Pinpoint the cell where the given text exists, returning its [x, y] midpoint coordinate. 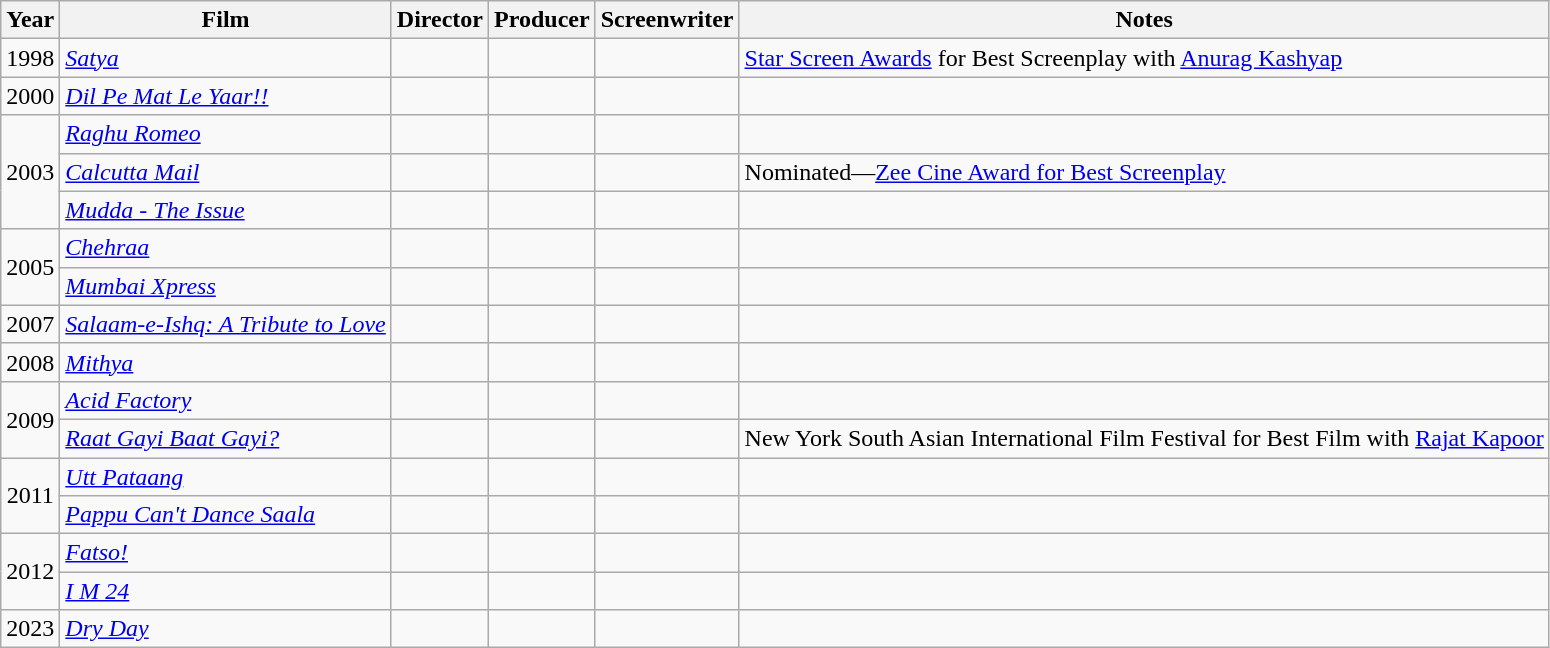
Mithya [226, 362]
Nominated—Zee Cine Award for Best Screenplay [1144, 172]
2003 [30, 172]
Fatso! [226, 553]
Film [226, 20]
Utt Pataang [226, 477]
Calcutta Mail [226, 172]
Pappu Can't Dance Saala [226, 515]
Chehraa [226, 248]
Acid Factory [226, 400]
Dil Pe Mat Le Yaar!! [226, 96]
1998 [30, 58]
2005 [30, 267]
2009 [30, 419]
2008 [30, 362]
2007 [30, 324]
Star Screen Awards for Best Screenplay with Anurag Kashyap [1144, 58]
2000 [30, 96]
Mudda - The Issue [226, 210]
Mumbai Xpress [226, 286]
Year [30, 20]
Satya [226, 58]
Notes [1144, 20]
Dry Day [226, 629]
Screenwriter [667, 20]
New York South Asian International Film Festival for Best Film with Rajat Kapoor [1144, 438]
2012 [30, 572]
Raghu Romeo [226, 134]
Salaam-e-Ishq: A Tribute to Love [226, 324]
Director [440, 20]
I M 24 [226, 591]
2011 [30, 496]
Producer [542, 20]
2023 [30, 629]
Raat Gayi Baat Gayi? [226, 438]
